Find where the given text appears and provide that cell's center as (X, Y) coordinate. 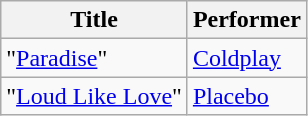
Performer (246, 20)
"Loud Like Love" (94, 96)
Title (94, 20)
"Paradise" (94, 58)
Placebo (246, 96)
Coldplay (246, 58)
